Identify which cell holds the provided text, then report its (X, Y) central coordinate. 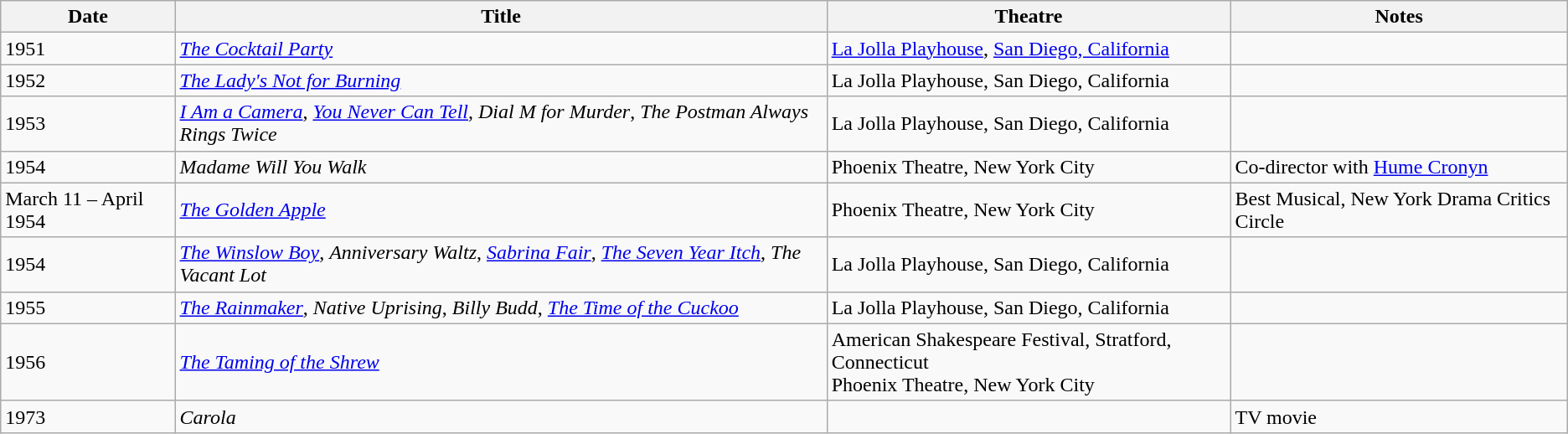
The Golden Apple (501, 209)
American Shakespeare Festival, Stratford, ConnecticutPhoenix Theatre, New York City (1029, 362)
The Cocktail Party (501, 49)
I Am a Camera, You Never Can Tell, Dial M for Murder, The Postman Always Rings Twice (501, 124)
The Taming of the Shrew (501, 362)
March 11 – April 1954 (88, 209)
Date (88, 17)
Best Musical, New York Drama Critics Circle (1399, 209)
1953 (88, 124)
Co-director with Hume Cronyn (1399, 167)
The Winslow Boy, Anniversary Waltz, Sabrina Fair, The Seven Year Itch, The Vacant Lot (501, 265)
TV movie (1399, 416)
The Lady's Not for Burning (501, 80)
Madame Will You Walk (501, 167)
1956 (88, 362)
Carola (501, 416)
Title (501, 17)
1955 (88, 307)
1973 (88, 416)
The Rainmaker, Native Uprising, Billy Budd, The Time of the Cuckoo (501, 307)
1951 (88, 49)
Notes (1399, 17)
1952 (88, 80)
Theatre (1029, 17)
